Locate the cell with the specified text and output its (x, y) center coordinate. 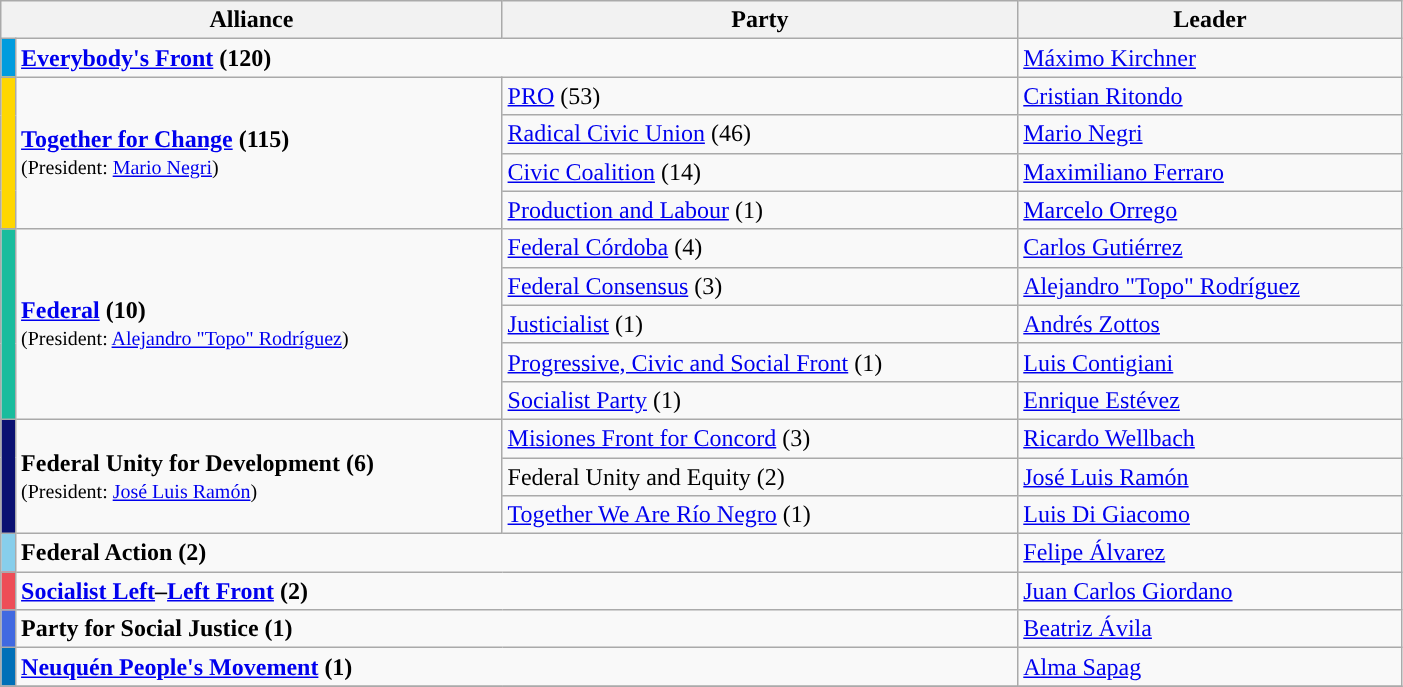
Andrés Zottos (1210, 324)
Production and Labour (1) (760, 210)
Beatriz Ávila (1210, 629)
Máximo Kirchner (1210, 58)
Luis Di Giacomo (1210, 515)
Enrique Estévez (1210, 400)
Together for Change (115)(President: Mario Negri) (260, 153)
PRO (53) (760, 96)
Civic Coalition (14) (760, 172)
Everybody's Front (120) (517, 58)
Alejandro "Topo" Rodríguez (1210, 286)
Together We Are Río Negro (1) (760, 515)
Socialist Left–Left Front (2) (517, 591)
José Luis Ramón (1210, 477)
Mario Negri (1210, 134)
Juan Carlos Giordano (1210, 591)
Cristian Ritondo (1210, 96)
Party (760, 20)
Party for Social Justice (1) (517, 629)
Luis Contigiani (1210, 362)
Carlos Gutiérrez (1210, 248)
Misiones Front for Concord (3) (760, 438)
Federal Unity and Equity (2) (760, 477)
Marcelo Orrego (1210, 210)
Federal (10)(President: Alejandro "Topo" Rodríguez) (260, 324)
Neuquén People's Movement (1) (517, 667)
Alliance (252, 20)
Ricardo Wellbach (1210, 438)
Socialist Party (1) (760, 400)
Alma Sapag (1210, 667)
Felipe Álvarez (1210, 553)
Progressive, Civic and Social Front (1) (760, 362)
Radical Civic Union (46) (760, 134)
Federal Consensus (3) (760, 286)
Federal Action (2) (517, 553)
Maximiliano Ferraro (1210, 172)
Justicialist (1) (760, 324)
Federal Córdoba (4) (760, 248)
Leader (1210, 20)
Federal Unity for Development (6)(President: José Luis Ramón) (260, 476)
